Scan for the cell matching the given text and deliver its [x, y] coordinate at center. 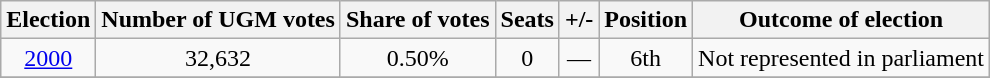
Not represented in parliament [842, 58]
32,632 [218, 58]
Outcome of election [842, 20]
Seats [527, 20]
+/- [578, 20]
2000 [48, 58]
Number of UGM votes [218, 20]
Position [646, 20]
Share of votes [418, 20]
6th [646, 58]
0.50% [418, 58]
— [578, 58]
Election [48, 20]
0 [527, 58]
